Extract the [X, Y] coordinate from the center of the cell holding the provided text.  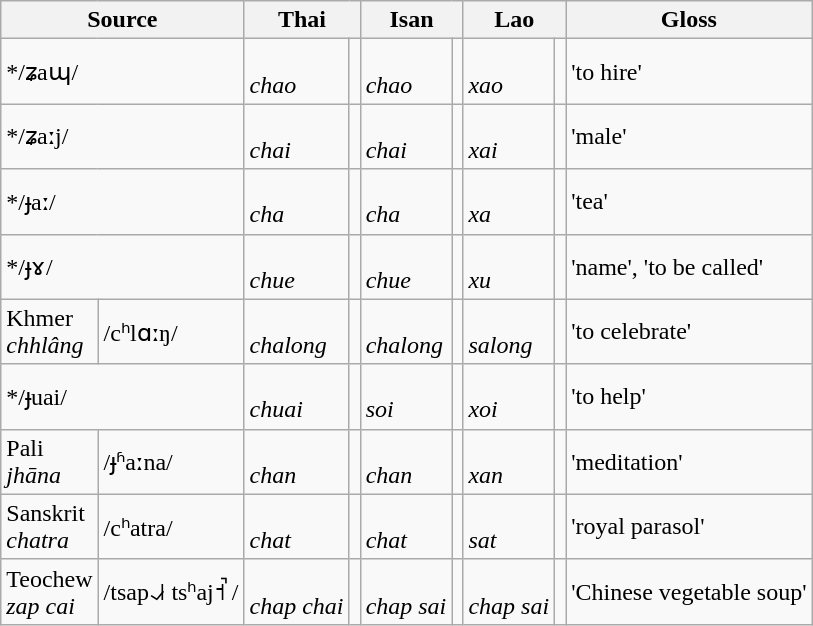
*/ʑaːj/ [122, 136]
Gloss [689, 20]
salong [509, 332]
Khmer chhlâng [50, 332]
Thai [302, 20]
sat [509, 526]
/cʰlɑːŋ/ [171, 332]
Pali jhāna [50, 462]
'royal parasol' [689, 526]
Lao [514, 20]
xu [509, 266]
'to celebrate' [689, 332]
*/ɟaː/ [122, 202]
chap chai [296, 592]
Source [122, 20]
'meditation' [689, 462]
'to help' [689, 396]
Isan [412, 20]
*/ʑaɰ/ [122, 72]
'male' [689, 136]
chuai [296, 396]
'to hire' [689, 72]
/cʰatra/ [171, 526]
xao [509, 72]
xa [509, 202]
xoi [509, 396]
xai [509, 136]
*/ɟuai/ [122, 396]
Sanskrit chatra [50, 526]
'tea' [689, 202]
Teochew zap cai [50, 592]
'Chinese vegetable soup' [689, 592]
'name', 'to be called' [689, 266]
/ɟʱaːna/ [171, 462]
*/ɟɤ/ [122, 266]
soi [406, 396]
/tsap˨˩˧ tsʰaj˦̚ / [171, 592]
xan [509, 462]
